Return the (X, Y) coordinate for the center point of the cell that contains the specified text.  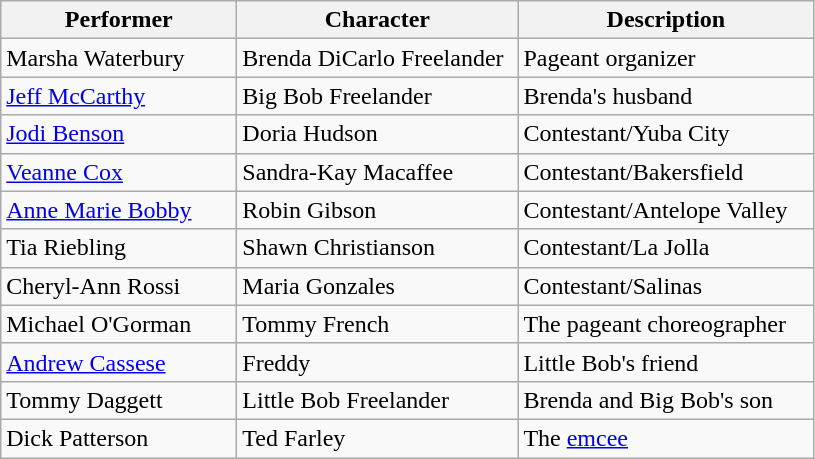
The pageant choreographer (666, 324)
Freddy (378, 362)
Brenda's husband (666, 96)
Contestant/Salinas (666, 286)
Little Bob Freelander (378, 400)
Robin Gibson (378, 210)
Character (378, 20)
Sandra-Kay Macaffee (378, 172)
Brenda and Big Bob's son (666, 400)
Ted Farley (378, 438)
Tia Riebling (119, 248)
Contestant/Yuba City (666, 134)
Veanne Cox (119, 172)
Little Bob's friend (666, 362)
Doria Hudson (378, 134)
Contestant/Bakersfield (666, 172)
The emcee (666, 438)
Marsha Waterbury (119, 58)
Contestant/La Jolla (666, 248)
Maria Gonzales (378, 286)
Shawn Christianson (378, 248)
Performer (119, 20)
Contestant/Antelope Valley (666, 210)
Tommy Daggett (119, 400)
Cheryl-Ann Rossi (119, 286)
Brenda DiCarlo Freelander (378, 58)
Tommy French (378, 324)
Andrew Cassese (119, 362)
Jeff McCarthy (119, 96)
Pageant organizer (666, 58)
Dick Patterson (119, 438)
Jodi Benson (119, 134)
Description (666, 20)
Big Bob Freelander (378, 96)
Anne Marie Bobby (119, 210)
Michael O'Gorman (119, 324)
